Find where the given text appears and provide that cell's center as (x, y) coordinate. 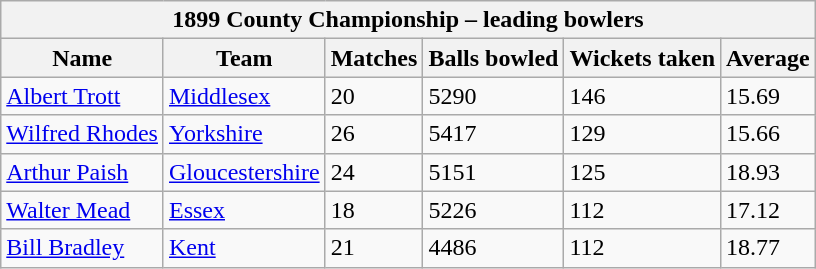
5226 (494, 210)
Gloucestershire (244, 172)
24 (374, 172)
Middlesex (244, 96)
21 (374, 248)
129 (642, 134)
20 (374, 96)
18.93 (768, 172)
5290 (494, 96)
1899 County Championship – leading bowlers (408, 20)
Kent (244, 248)
18 (374, 210)
146 (642, 96)
Wickets taken (642, 58)
Yorkshire (244, 134)
26 (374, 134)
Wilfred Rhodes (82, 134)
Name (82, 58)
Team (244, 58)
Walter Mead (82, 210)
5151 (494, 172)
Arthur Paish (82, 172)
Essex (244, 210)
Albert Trott (82, 96)
Bill Bradley (82, 248)
Matches (374, 58)
Balls bowled (494, 58)
5417 (494, 134)
125 (642, 172)
18.77 (768, 248)
15.66 (768, 134)
15.69 (768, 96)
Average (768, 58)
4486 (494, 248)
17.12 (768, 210)
